Search for the cell housing the specified text and yield its (x, y) center coordinate. 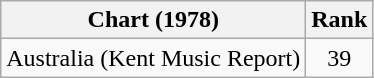
Rank (340, 20)
Chart (1978) (154, 20)
39 (340, 58)
Australia (Kent Music Report) (154, 58)
